Detect which cell encompasses the target text, then output its (X, Y) center coordinate. 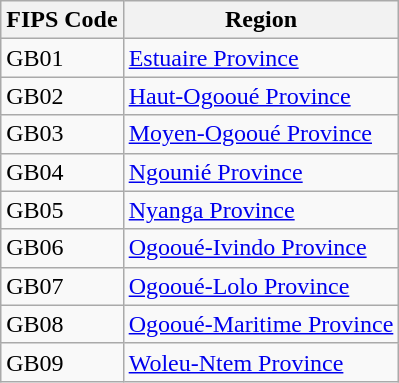
Haut-Ogooué Province (261, 96)
GB01 (62, 58)
GB02 (62, 96)
GB03 (62, 134)
GB06 (62, 248)
Ogooué-Ivindo Province (261, 248)
FIPS Code (62, 20)
Region (261, 20)
Woleu-Ntem Province (261, 362)
GB04 (62, 172)
GB05 (62, 210)
Ngounié Province (261, 172)
Moyen-Ogooué Province (261, 134)
Nyanga Province (261, 210)
Ogooué-Maritime Province (261, 324)
GB09 (62, 362)
GB07 (62, 286)
Ogooué-Lolo Province (261, 286)
GB08 (62, 324)
Estuaire Province (261, 58)
